Identify which cell holds the provided text, then report its (X, Y) central coordinate. 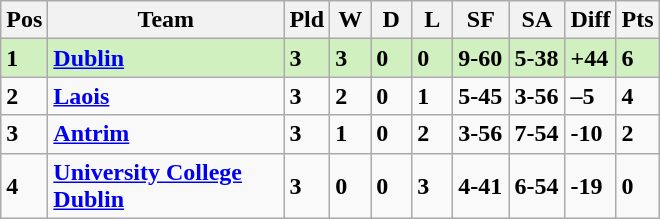
Pld (307, 20)
D (392, 20)
5-45 (481, 96)
University College Dublin (166, 186)
Laois (166, 96)
L (432, 20)
+44 (590, 58)
Diff (590, 20)
Pts (638, 20)
Team (166, 20)
7-54 (537, 134)
5-38 (537, 58)
–5 (590, 96)
Pos (24, 20)
SF (481, 20)
SA (537, 20)
4-41 (481, 186)
-19 (590, 186)
Dublin (166, 58)
Antrim (166, 134)
9-60 (481, 58)
6 (638, 58)
W (350, 20)
6-54 (537, 186)
-10 (590, 134)
